Return the [x, y] coordinate for the center point of the cell that contains the specified text.  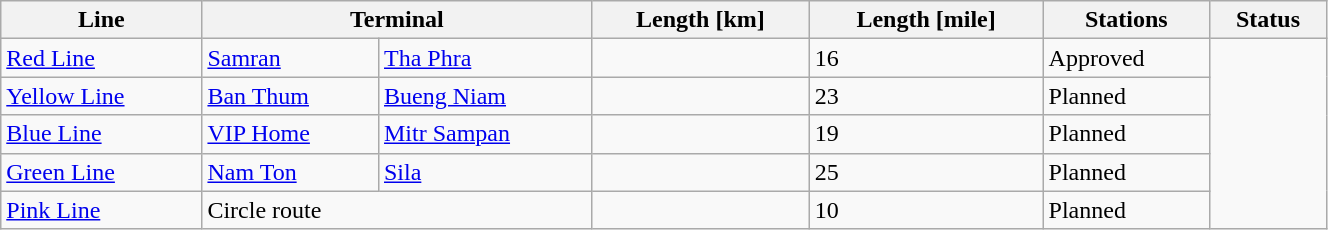
25 [926, 172]
23 [926, 96]
Yellow Line [102, 96]
Green Line [102, 172]
Length [km] [700, 20]
Ban Thum [290, 96]
Sila [484, 172]
10 [926, 210]
VIP Home [290, 134]
Blue Line [102, 134]
Nam Ton [290, 172]
Red Line [102, 58]
Terminal [397, 20]
Stations [1126, 20]
Mitr Sampan [484, 134]
Samran [290, 58]
Tha Phra [484, 58]
Status [1268, 20]
Length [mile] [926, 20]
Bueng Niam [484, 96]
Approved [1126, 58]
Pink Line [102, 210]
19 [926, 134]
Line [102, 20]
16 [926, 58]
Circle route [397, 210]
